Search for the cell housing the specified text and yield its (x, y) center coordinate. 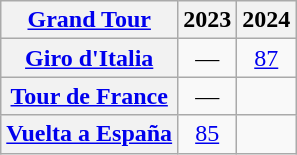
2023 (208, 20)
Tour de France (90, 96)
2024 (266, 20)
Giro d'Italia (90, 58)
87 (266, 58)
Vuelta a España (90, 134)
Grand Tour (90, 20)
85 (208, 134)
